From the cell containing the given text, extract its center point as [X, Y] coordinate. 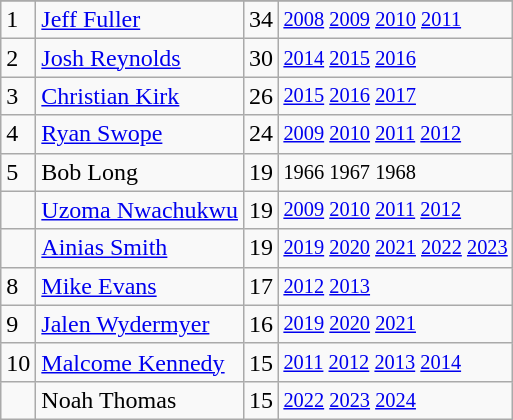
Noah Thomas [140, 400]
2022 2023 2024 [396, 400]
9 [18, 324]
2011 2012 2013 2014 [396, 362]
Christian Kirk [140, 96]
Jeff Fuller [140, 20]
2012 2013 [396, 286]
24 [260, 134]
4 [18, 134]
2015 2016 2017 [396, 96]
3 [18, 96]
Malcome Kennedy [140, 362]
Josh Reynolds [140, 58]
Uzoma Nwachukwu [140, 210]
Jalen Wydermyer [140, 324]
5 [18, 172]
2008 2009 2010 2011 [396, 20]
Mike Evans [140, 286]
10 [18, 362]
Bob Long [140, 172]
16 [260, 324]
30 [260, 58]
2019 2020 2021 [396, 324]
34 [260, 20]
1966 1967 1968 [396, 172]
Ainias Smith [140, 248]
2019 2020 2021 2022 2023 [396, 248]
2 [18, 58]
Ryan Swope [140, 134]
26 [260, 96]
8 [18, 286]
17 [260, 286]
2014 2015 2016 [396, 58]
1 [18, 20]
